Return the [X, Y] coordinate for the center point of the cell that contains the specified text.  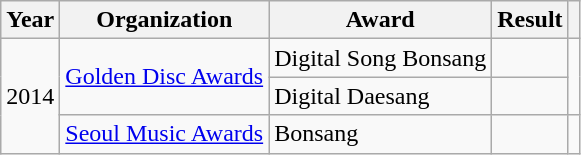
Year [30, 20]
Award [380, 20]
2014 [30, 96]
Digital Daesang [380, 96]
Organization [164, 20]
Golden Disc Awards [164, 77]
Bonsang [380, 134]
Result [530, 20]
Digital Song Bonsang [380, 58]
Seoul Music Awards [164, 134]
